Locate the cell with the specified text and output its [X, Y] center coordinate. 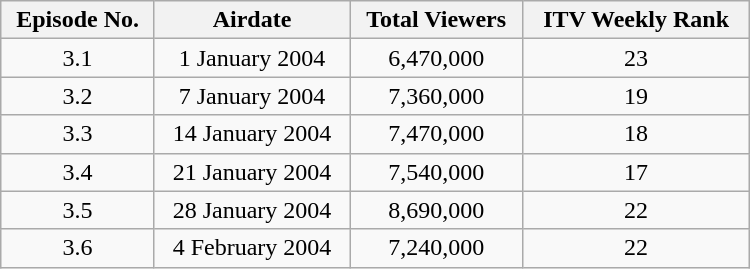
7,360,000 [436, 96]
3.3 [78, 134]
17 [636, 172]
18 [636, 134]
3.4 [78, 172]
3.2 [78, 96]
3.1 [78, 58]
ITV Weekly Rank [636, 20]
7,240,000 [436, 248]
6,470,000 [436, 58]
23 [636, 58]
7,470,000 [436, 134]
Airdate [252, 20]
Total Viewers [436, 20]
14 January 2004 [252, 134]
Episode No. [78, 20]
3.6 [78, 248]
8,690,000 [436, 210]
7 January 2004 [252, 96]
21 January 2004 [252, 172]
19 [636, 96]
7,540,000 [436, 172]
4 February 2004 [252, 248]
3.5 [78, 210]
1 January 2004 [252, 58]
28 January 2004 [252, 210]
